Pinpoint the cell where the given text exists, returning its (x, y) midpoint coordinate. 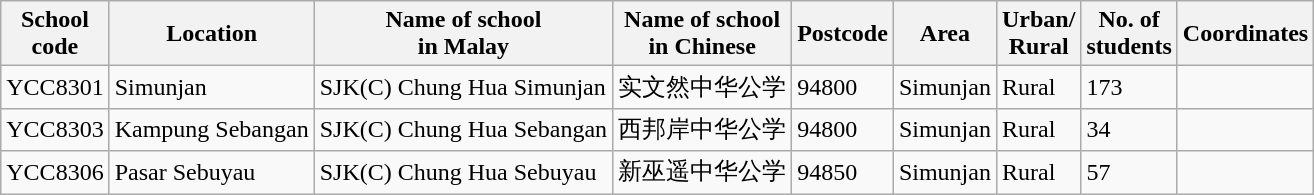
实文然中华公学 (702, 88)
YCC8306 (55, 172)
YCC8301 (55, 88)
34 (1129, 130)
Area (944, 34)
Coordinates (1245, 34)
SJK(C) Chung Hua Sebuyau (463, 172)
Pasar Sebuyau (212, 172)
Location (212, 34)
Kampung Sebangan (212, 130)
Name of schoolin Chinese (702, 34)
SJK(C) Chung Hua Simunjan (463, 88)
YCC8303 (55, 130)
173 (1129, 88)
SJK(C) Chung Hua Sebangan (463, 130)
西邦岸中华公学 (702, 130)
Postcode (843, 34)
94850 (843, 172)
Name of schoolin Malay (463, 34)
Schoolcode (55, 34)
新巫遥中华公学 (702, 172)
No. ofstudents (1129, 34)
Urban/Rural (1038, 34)
57 (1129, 172)
